Search for the cell housing the specified text and yield its (X, Y) center coordinate. 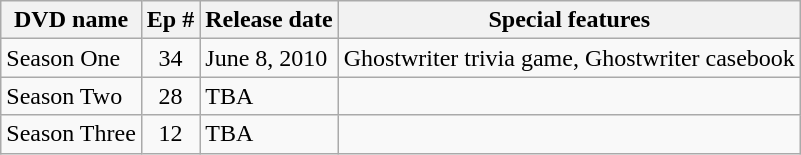
12 (170, 134)
Season One (72, 58)
Season Two (72, 96)
Season Three (72, 134)
DVD name (72, 20)
June 8, 2010 (269, 58)
Release date (269, 20)
Special features (569, 20)
Ghostwriter trivia game, Ghostwriter casebook (569, 58)
28 (170, 96)
34 (170, 58)
Ep # (170, 20)
